Extract the (x, y) coordinate from the center of the cell holding the provided text.  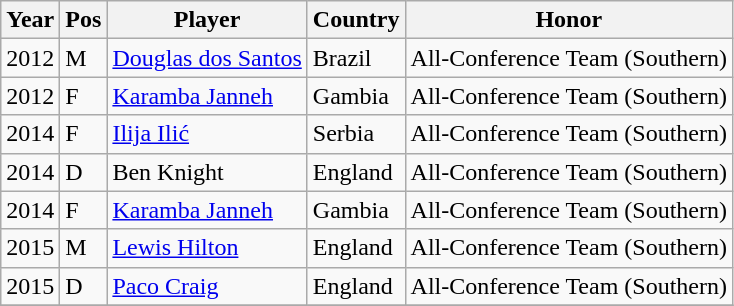
Brazil (356, 58)
Douglas dos Santos (207, 58)
Ilija Ilić (207, 134)
Year (30, 20)
Pos (84, 20)
Honor (568, 20)
Paco Craig (207, 286)
Serbia (356, 134)
Country (356, 20)
Ben Knight (207, 172)
Lewis Hilton (207, 248)
Player (207, 20)
